Find where the given text appears and provide that cell's center as (X, Y) coordinate. 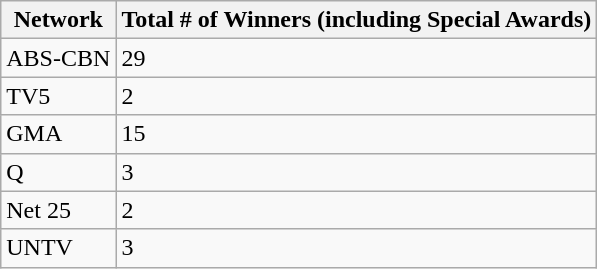
GMA (58, 134)
15 (356, 134)
TV5 (58, 96)
Q (58, 172)
UNTV (58, 248)
Network (58, 20)
29 (356, 58)
Total # of Winners (including Special Awards) (356, 20)
Net 25 (58, 210)
ABS-CBN (58, 58)
